Return the [X, Y] coordinate for the center point of the cell that contains the specified text.  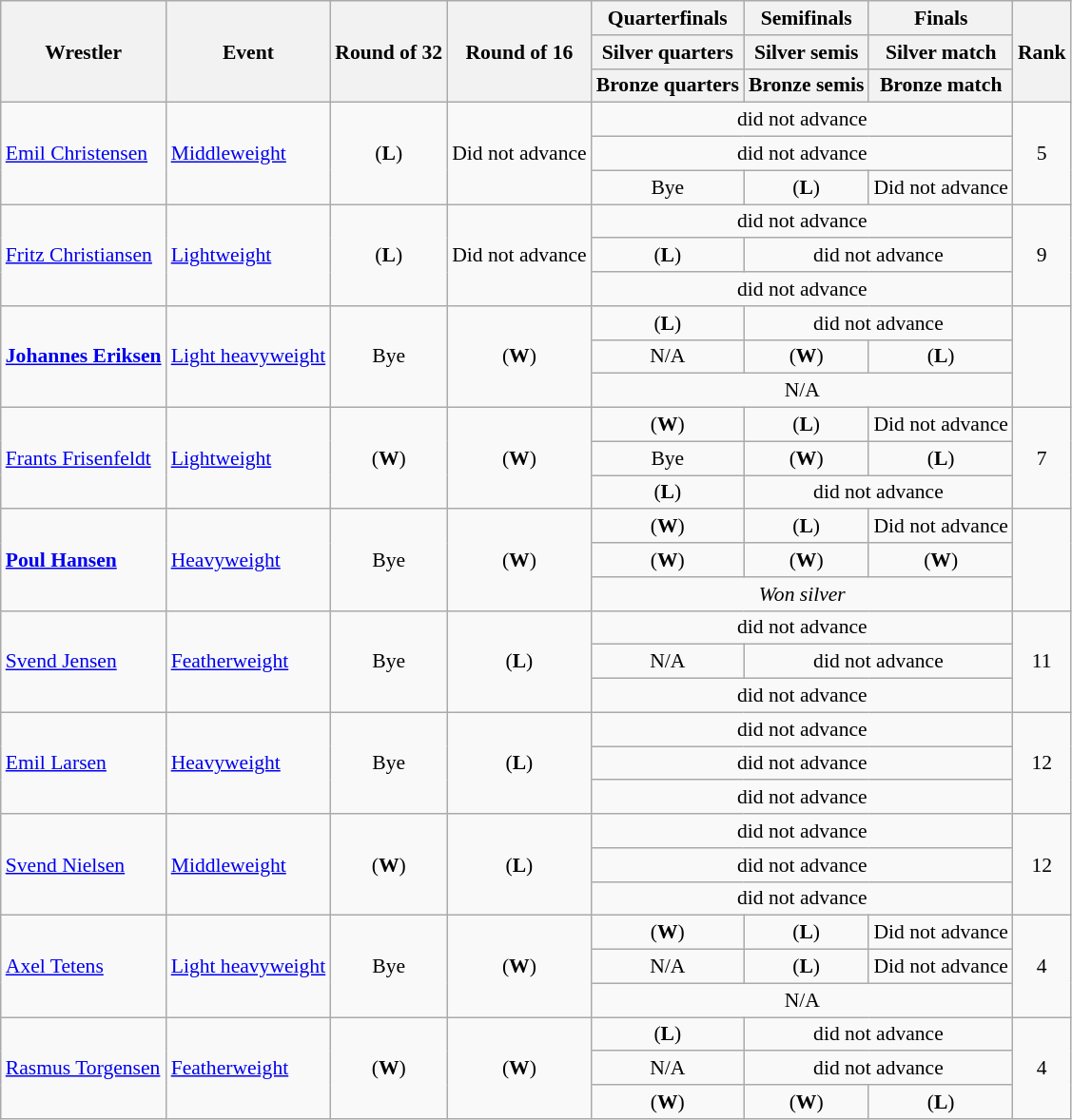
Johannes Eriksen [84, 357]
9 [1043, 255]
Emil Larsen [84, 763]
Finals [941, 18]
Quarterfinals [668, 18]
Event [249, 51]
Wrestler [84, 51]
Fritz Christiansen [84, 255]
Bronze quarters [668, 86]
Frants Frisenfeldt [84, 458]
5 [1043, 154]
Won silver [803, 594]
Bronze semis [807, 86]
Rank [1043, 51]
Poul Hansen [84, 561]
Svend Jensen [84, 662]
11 [1043, 662]
Rasmus Torgensen [84, 1069]
Silver semis [807, 52]
Emil Christensen [84, 154]
7 [1043, 458]
Bronze match [941, 86]
Round of 32 [388, 51]
Round of 16 [519, 51]
Silver quarters [668, 52]
Silver match [941, 52]
Axel Tetens [84, 966]
Svend Nielsen [84, 865]
Semifinals [807, 18]
